Determine the [x, y] coordinate at the center of the cell enclosing the given text.  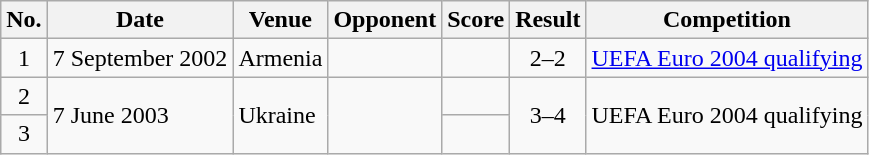
Competition [727, 20]
3–4 [548, 115]
Result [548, 20]
Score [476, 20]
No. [24, 20]
3 [24, 134]
2 [24, 96]
Armenia [280, 58]
Venue [280, 20]
1 [24, 58]
Date [140, 20]
7 June 2003 [140, 115]
Ukraine [280, 115]
2–2 [548, 58]
7 September 2002 [140, 58]
Opponent [385, 20]
